Determine the (x, y) coordinate at the center of the cell enclosing the given text.  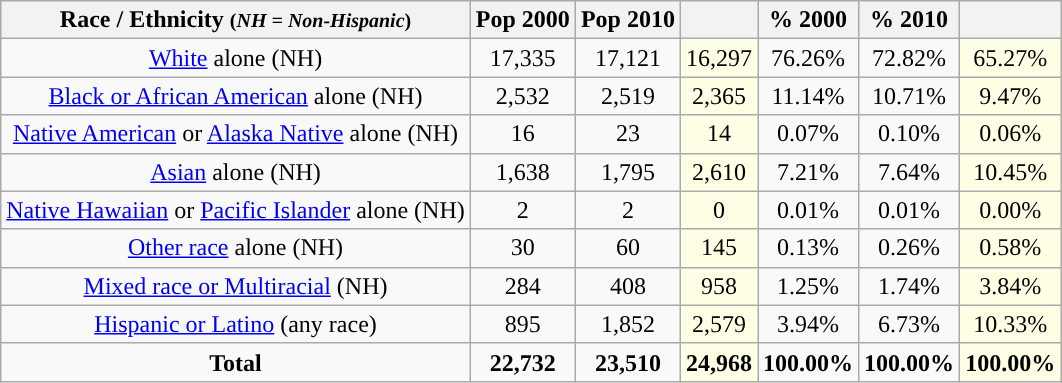
Native American or Alaska Native alone (NH) (236, 134)
3.94% (808, 324)
72.82% (910, 58)
2,519 (628, 96)
9.47% (1010, 96)
Native Hawaiian or Pacific Islander alone (NH) (236, 210)
2,532 (522, 96)
Asian alone (NH) (236, 172)
0.06% (1010, 134)
16,297 (718, 58)
11.14% (808, 96)
1.25% (808, 286)
0.13% (808, 248)
284 (522, 286)
1,795 (628, 172)
10.71% (910, 96)
408 (628, 286)
White alone (NH) (236, 58)
22,732 (522, 362)
1,852 (628, 324)
76.26% (808, 58)
6.73% (910, 324)
895 (522, 324)
17,335 (522, 58)
Hispanic or Latino (any race) (236, 324)
16 (522, 134)
10.33% (1010, 324)
958 (718, 286)
Pop 2000 (522, 20)
3.84% (1010, 286)
0 (718, 210)
17,121 (628, 58)
Other race alone (NH) (236, 248)
23,510 (628, 362)
24,968 (718, 362)
60 (628, 248)
0.58% (1010, 248)
2,365 (718, 96)
Black or African American alone (NH) (236, 96)
30 (522, 248)
% 2000 (808, 20)
0.00% (1010, 210)
1.74% (910, 286)
7.21% (808, 172)
Pop 2010 (628, 20)
2,610 (718, 172)
0.26% (910, 248)
14 (718, 134)
0.10% (910, 134)
10.45% (1010, 172)
Mixed race or Multiracial (NH) (236, 286)
23 (628, 134)
1,638 (522, 172)
Total (236, 362)
Race / Ethnicity (NH = Non-Hispanic) (236, 20)
% 2010 (910, 20)
65.27% (1010, 58)
7.64% (910, 172)
0.07% (808, 134)
2,579 (718, 324)
145 (718, 248)
